From the cell containing the given text, extract its center point as (X, Y) coordinate. 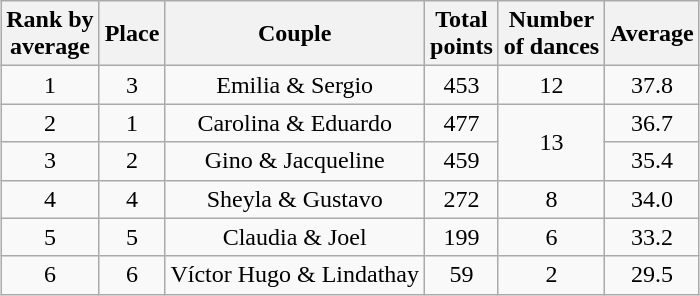
Couple (295, 34)
Totalpoints (462, 34)
272 (462, 199)
199 (462, 237)
Numberof dances (551, 34)
29.5 (652, 275)
Carolina & Eduardo (295, 123)
59 (462, 275)
Rank byaverage (50, 34)
453 (462, 85)
33.2 (652, 237)
Sheyla & Gustavo (295, 199)
37.8 (652, 85)
35.4 (652, 161)
36.7 (652, 123)
34.0 (652, 199)
13 (551, 142)
8 (551, 199)
477 (462, 123)
Claudia & Joel (295, 237)
12 (551, 85)
459 (462, 161)
Place (132, 34)
Emilia & Sergio (295, 85)
Víctor Hugo & Lindathay (295, 275)
Average (652, 34)
Gino & Jacqueline (295, 161)
